Pinpoint the cell where the given text exists, returning its (x, y) midpoint coordinate. 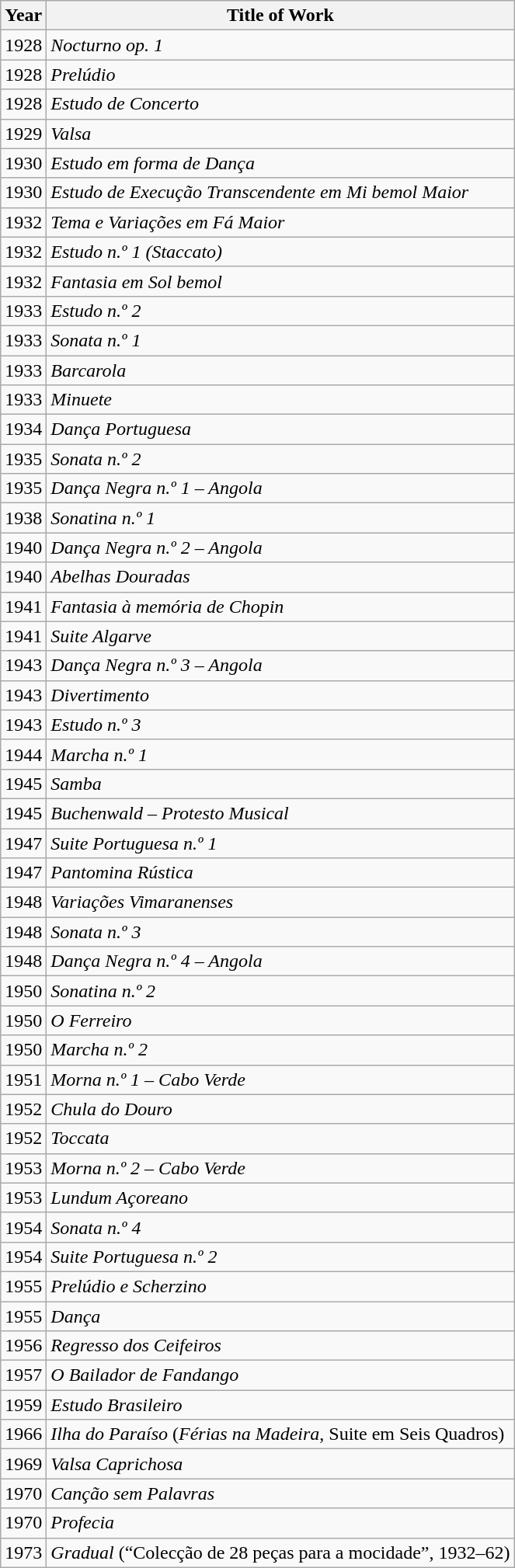
O Bailador de Fandango (280, 1375)
Sonata n.º 1 (280, 340)
Marcha n.º 1 (280, 754)
Regresso dos Ceifeiros (280, 1346)
Valsa Caprichosa (280, 1464)
Sonatina n.º 1 (280, 518)
Profecia (280, 1523)
Ilha do Paraíso (Férias na Madeira, Suite em Seis Quadros) (280, 1434)
1957 (23, 1375)
1934 (23, 429)
Dança Negra n.º 1 – Angola (280, 488)
Toccata (280, 1139)
1938 (23, 518)
Dança Negra n.º 3 – Angola (280, 666)
O Ferreiro (280, 1020)
Suite Portuguesa n.º 2 (280, 1257)
1959 (23, 1405)
Divertimento (280, 695)
Fantasia em Sol bemol (280, 281)
Chula do Douro (280, 1109)
Estudo de Concerto (280, 104)
1969 (23, 1464)
Pantomina Rústica (280, 873)
Morna n.º 1 – Cabo Verde (280, 1080)
Estudo Brasileiro (280, 1405)
Suite Portuguesa n.º 1 (280, 843)
Barcarola (280, 370)
1944 (23, 754)
Dança Portuguesa (280, 429)
Estudo n.º 2 (280, 311)
Estudo em forma de Dança (280, 163)
Dança Negra n.º 2 – Angola (280, 548)
Title of Work (280, 16)
Prelúdio e Scherzino (280, 1286)
Year (23, 16)
Valsa (280, 134)
Dança (280, 1316)
Variações Vimaranenses (280, 902)
Lundum Açoreano (280, 1198)
1966 (23, 1434)
Abelhas Douradas (280, 577)
Dança Negra n.º 4 – Angola (280, 961)
Minuete (280, 400)
Fantasia à memória de Chopin (280, 607)
Sonata n.º 4 (280, 1227)
Sonatina n.º 2 (280, 991)
Prelúdio (280, 75)
1951 (23, 1080)
1929 (23, 134)
Estudo n.º 3 (280, 725)
Estudo de Execução Transcendente em Mi bemol Maior (280, 193)
Nocturno op. 1 (280, 45)
Morna n.º 2 – Cabo Verde (280, 1168)
Suite Algarve (280, 636)
Estudo n.º 1 (Staccato) (280, 252)
1973 (23, 1552)
Gradual (“Colecção de 28 peças para a mocidade”, 1932–62) (280, 1552)
Sonata n.º 2 (280, 459)
Sonata n.º 3 (280, 932)
Tema e Variações em Fá Maior (280, 222)
1956 (23, 1346)
Marcha n.º 2 (280, 1050)
Buchenwald – Protesto Musical (280, 813)
Canção sem Palavras (280, 1493)
Samba (280, 784)
